Provide the (x, y) coordinate of the cell's center where the given text is located.  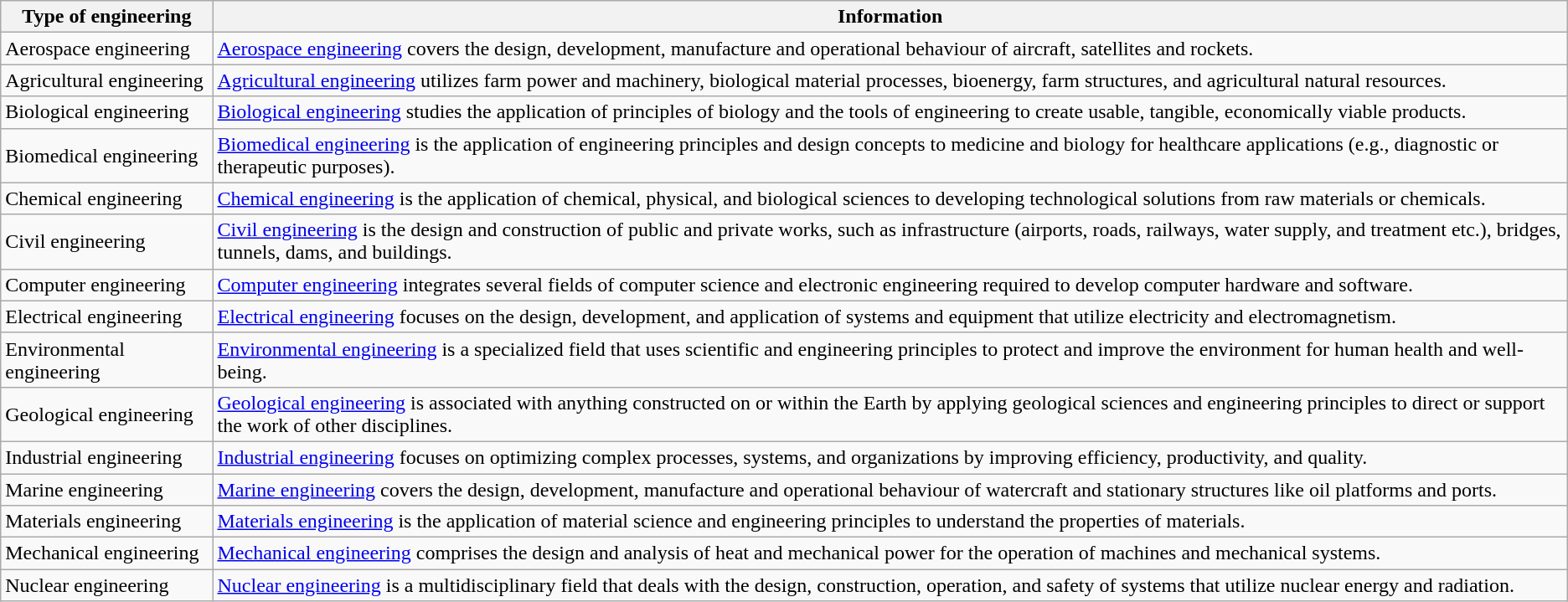
Computer engineering (107, 285)
Information (890, 17)
Geological engineering (107, 414)
Electrical engineering (107, 316)
Civil engineering (107, 241)
Mechanical engineering (107, 553)
Aerospace engineering covers the design, development, manufacture and operational behaviour of aircraft, satellites and rockets. (890, 49)
Agricultural engineering (107, 80)
Aerospace engineering (107, 49)
Marine engineering (107, 490)
Environmental engineering (107, 360)
Industrial engineering (107, 457)
Chemical engineering (107, 198)
Electrical engineering focuses on the design, development, and application of systems and equipment that utilize electricity and electromagnetism. (890, 316)
Computer engineering integrates several fields of computer science and electronic engineering required to develop computer hardware and software. (890, 285)
Industrial engineering focuses on optimizing complex processes, systems, and organizations by improving efficiency, productivity, and quality. (890, 457)
Biomedical engineering (107, 156)
Mechanical engineering comprises the design and analysis of heat and mechanical power for the operation of machines and mechanical systems. (890, 553)
Nuclear engineering (107, 585)
Materials engineering (107, 522)
Materials engineering is the application of material science and engineering principles to understand the properties of materials. (890, 522)
Type of engineering (107, 17)
Biological engineering (107, 112)
